From the cell containing the given text, extract its center point as (x, y) coordinate. 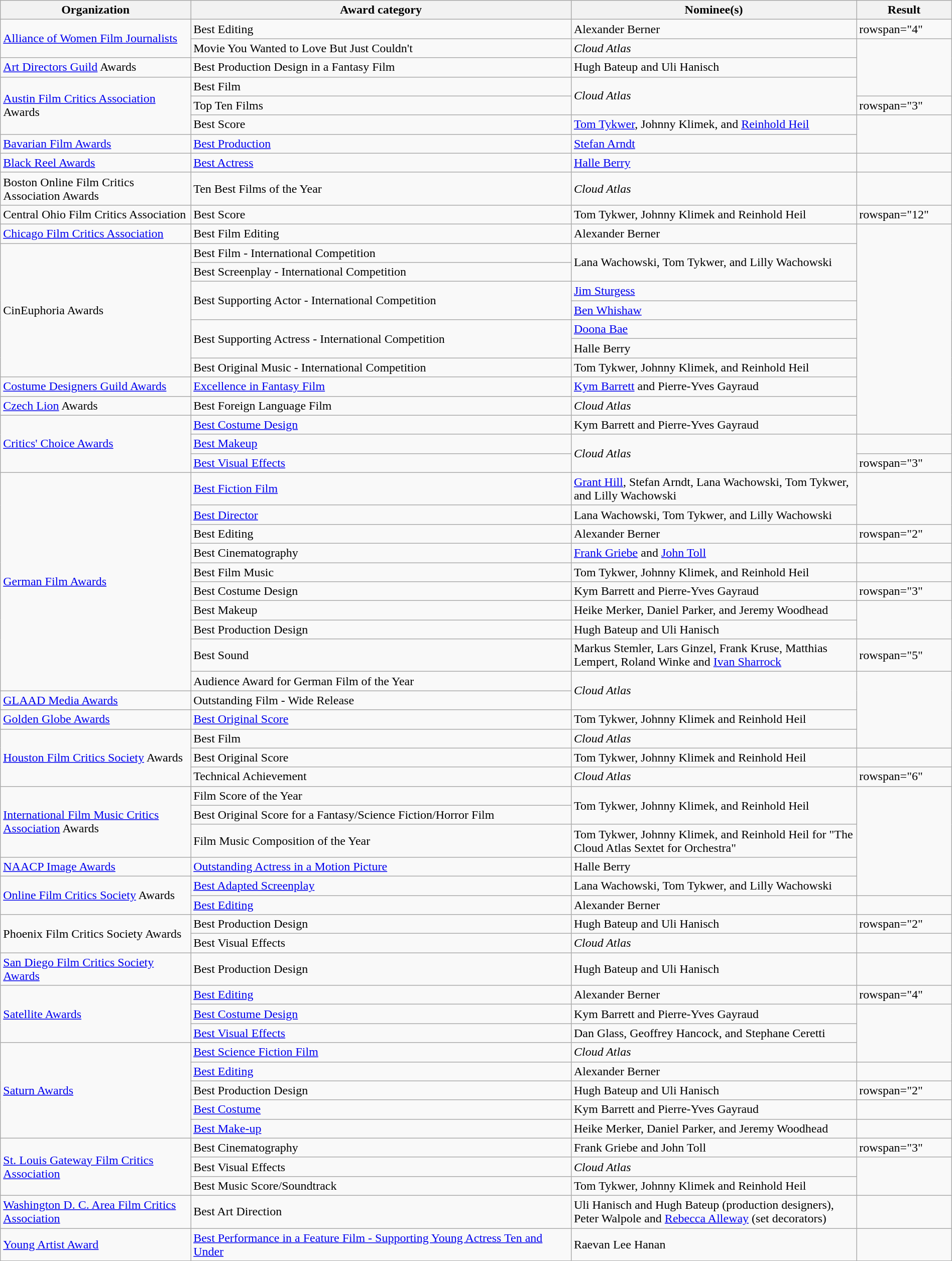
Best Adapted Screenplay (381, 886)
Ten Best Films of the Year (381, 189)
Online Film Critics Society Awards (95, 895)
Jim Sturgess (713, 291)
Best Costume (381, 1109)
Best Production Design in a Fantasy Film (381, 67)
Black Reel Awards (95, 163)
Austin Film Critics Association Awards (95, 105)
Best Sound (381, 656)
rowspan="12" (904, 214)
Phoenix Film Critics Society Awards (95, 934)
St. Louis Gateway Film Critics Association (95, 1167)
Houston Film Critics Society Awards (95, 758)
GLAAD Media Awards (95, 700)
Grant Hill, Stefan Arndt, Lana Wachowski, Tom Tykwer, and Lilly Wachowski (713, 489)
Audience Award for German Film of the Year (381, 681)
Best Original Music - International Competition (381, 367)
Bavarian Film Awards (95, 144)
Best Film Music (381, 572)
Best Original Score for a Fantasy/Science Fiction/Horror Film (381, 815)
Nominee(s) (713, 10)
Boston Online Film Critics Association Awards (95, 189)
Excellence in Fantasy Film (381, 387)
Best Art Direction (381, 1212)
San Diego Film Critics Society Awards (95, 969)
Central Ohio Film Critics Association (95, 214)
Film Music Composition of the Year (381, 840)
Satellite Awards (95, 1014)
Movie You Wanted to Love But Just Couldn't (381, 48)
Best Foreign Language Film (381, 406)
Best Screenplay - International Competition (381, 272)
Best Music Score/Soundtrack (381, 1186)
Saturn Awards (95, 1090)
Organization (95, 10)
Doona Bae (713, 329)
Markus Stemler, Lars Ginzel, Frank Kruse, Matthias Lempert, Roland Winke and Ivan Sharrock (713, 656)
Czech Lion Awards (95, 406)
Best Supporting Actor - International Competition (381, 301)
Technical Achievement (381, 777)
CinEuphoria Awards (95, 310)
Best Production (381, 144)
Best Make-up (381, 1128)
Outstanding Film - Wide Release (381, 700)
Stefan Arndt (713, 144)
NAACP Image Awards (95, 866)
Alliance of Women Film Journalists (95, 39)
International Film Music Critics Association Awards (95, 821)
Outstanding Actress in a Motion Picture (381, 866)
Dan Glass, Geoffrey Hancock, and Stephane Ceretti (713, 1033)
Award category (381, 10)
Best Film Editing (381, 233)
Chicago Film Critics Association (95, 233)
Golden Globe Awards (95, 719)
Costume Designers Guild Awards (95, 387)
Washington D. C. Area Film Critics Association (95, 1212)
Raevan Lee Hanan (713, 1244)
Tom Tykwer, Johnny Klimek, and Reinhold Heil for "The Cloud Atlas Sextet for Orchestra" (713, 840)
Best Science Fiction Film (381, 1052)
Best Supporting Actress - International Competition (381, 339)
rowspan="6" (904, 777)
Top Ten Films (381, 105)
Best Actress (381, 163)
Best Performance in a Feature Film - Supporting Young Actress Ten and Under (381, 1244)
Uli Hanisch and Hugh Bateup (production designers), Peter Walpole and Rebecca Alleway (set decorators) (713, 1212)
Art Directors Guild Awards (95, 67)
Result (904, 10)
Critics' Choice Awards (95, 444)
Young Artist Award (95, 1244)
rowspan="5" (904, 656)
Best Film - International Competition (381, 253)
Best Fiction Film (381, 489)
Ben Whishaw (713, 310)
German Film Awards (95, 581)
Best Director (381, 515)
Film Score of the Year (381, 796)
